Detect which cell encompasses the target text, then output its (X, Y) center coordinate. 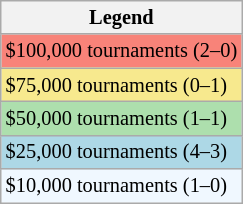
$100,000 tournaments (2–0) (122, 51)
$25,000 tournaments (4–3) (122, 152)
$75,000 tournaments (0–1) (122, 85)
$10,000 tournaments (1–0) (122, 186)
$50,000 tournaments (1–1) (122, 118)
Legend (122, 17)
